From the cell containing the given text, extract its center point as [x, y] coordinate. 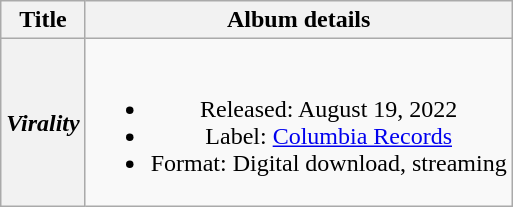
Album details [298, 20]
Title [43, 20]
Virality [43, 122]
Released: August 19, 2022Label: Columbia RecordsFormat: Digital download, streaming [298, 122]
